Return [x, y] of the center of cell containing provided text 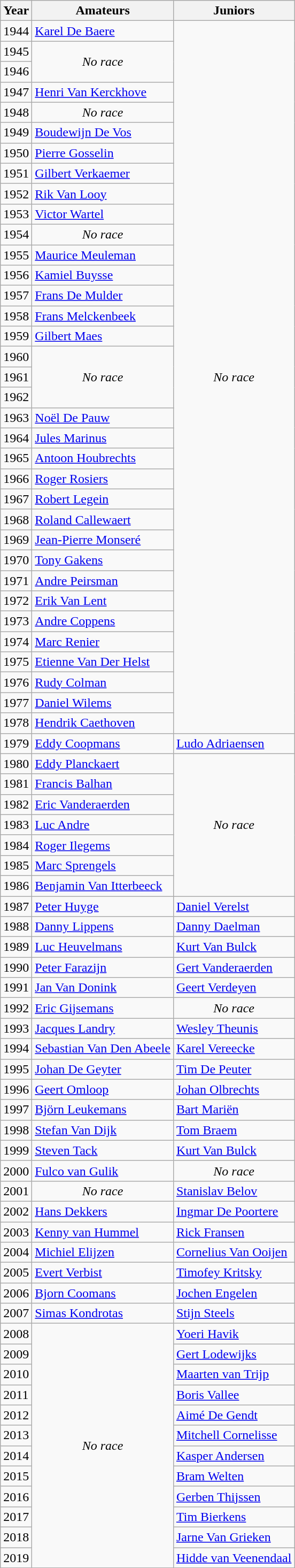
1969 [16, 540]
Robert Legein [103, 499]
2017 [16, 1517]
Rudy Colman [103, 682]
1963 [16, 418]
Geert Omloop [103, 1089]
1966 [16, 479]
Eddy Planckaert [103, 764]
1961 [16, 377]
Luc Heuvelmans [103, 947]
1956 [16, 275]
2019 [16, 1558]
Victor Wartel [103, 214]
Benjamin Van Itterbeeck [103, 886]
Tom Braem [234, 1130]
Kasper Andersen [234, 1456]
Stijn Steels [234, 1313]
Hidde van Veenendaal [234, 1558]
Aimé De Gendt [234, 1415]
1981 [16, 784]
Evert Verbist [103, 1273]
Frans De Mulder [103, 296]
Roland Callewaert [103, 519]
1958 [16, 316]
2014 [16, 1456]
1954 [16, 234]
Erik Van Lent [103, 601]
Ingmar De Poortere [234, 1211]
Boris Vallee [234, 1395]
Jarne Van Grieken [234, 1537]
2011 [16, 1395]
Danny Lippens [103, 927]
1945 [16, 51]
1970 [16, 560]
Stanislav Belov [234, 1191]
1986 [16, 886]
Karel De Baere [103, 31]
1982 [16, 804]
1980 [16, 764]
1952 [16, 194]
1965 [16, 458]
Johan De Geyter [103, 1069]
1957 [16, 296]
1985 [16, 865]
1998 [16, 1130]
2010 [16, 1374]
Simas Kondrotas [103, 1313]
2001 [16, 1191]
Tim De Peuter [234, 1069]
Gert Lodewijks [234, 1354]
Bart Mariën [234, 1110]
Juniors [234, 11]
Henri Van Kerckhove [103, 92]
Marc Sprengels [103, 865]
Stefan Van Dijk [103, 1130]
Timofey Kritsky [234, 1273]
1984 [16, 845]
1944 [16, 31]
1987 [16, 906]
1975 [16, 662]
Michiel Elijzen [103, 1252]
1992 [16, 1008]
1990 [16, 967]
2007 [16, 1313]
2009 [16, 1354]
Luc Andre [103, 825]
1948 [16, 112]
Pierre Gosselin [103, 153]
Amateurs [103, 11]
1977 [16, 703]
Geert Verdeyen [234, 988]
1994 [16, 1049]
2016 [16, 1496]
1953 [16, 214]
Eric Vanderaerden [103, 804]
2008 [16, 1334]
Boudewijn De Vos [103, 133]
1964 [16, 438]
Etienne Van Der Helst [103, 662]
2015 [16, 1476]
Cornelius Van Ooijen [234, 1252]
1950 [16, 153]
Fulco van Gulik [103, 1171]
1997 [16, 1110]
1972 [16, 601]
Ludo Adriaensen [234, 743]
Peter Farazijn [103, 967]
Eddy Coopmans [103, 743]
Maurice Meuleman [103, 255]
2018 [16, 1537]
Sebastian Van Den Abeele [103, 1049]
Jean-Pierre Monseré [103, 540]
1968 [16, 519]
1959 [16, 336]
Johan Olbrechts [234, 1089]
2013 [16, 1435]
Wesley Theunis [234, 1028]
Maarten van Trijp [234, 1374]
Jochen Engelen [234, 1293]
Karel Vereecke [234, 1049]
Gert Vanderaerden [234, 967]
1973 [16, 621]
1960 [16, 357]
1979 [16, 743]
Bram Welten [234, 1476]
1989 [16, 947]
Gilbert Maes [103, 336]
Gerben Thijssen [234, 1496]
Peter Huyge [103, 906]
1991 [16, 988]
Tim Bierkens [234, 1517]
Noël De Pauw [103, 418]
Year [16, 11]
Andre Coppens [103, 621]
2012 [16, 1415]
Marc Renier [103, 642]
2004 [16, 1252]
1983 [16, 825]
Frans Melckenbeek [103, 316]
2002 [16, 1211]
Antoon Houbrechts [103, 458]
1951 [16, 173]
2000 [16, 1171]
Eric Gijsemans [103, 1008]
Jules Marinus [103, 438]
Daniel Wilems [103, 703]
Steven Tack [103, 1150]
1988 [16, 927]
Danny Daelman [234, 927]
2003 [16, 1232]
Jacques Landry [103, 1028]
1947 [16, 92]
1995 [16, 1069]
Rick Fransen [234, 1232]
Roger Ilegems [103, 845]
1962 [16, 397]
Francis Balhan [103, 784]
2005 [16, 1273]
1999 [16, 1150]
Andre Peirsman [103, 580]
Hendrik Caethoven [103, 723]
Mitchell Cornelisse [234, 1435]
Hans Dekkers [103, 1211]
1974 [16, 642]
Björn Leukemans [103, 1110]
Roger Rosiers [103, 479]
1993 [16, 1028]
Yoeri Havik [234, 1334]
1996 [16, 1089]
1976 [16, 682]
Jan Van Donink [103, 988]
2006 [16, 1293]
Kamiel Buysse [103, 275]
Tony Gakens [103, 560]
Kenny van Hummel [103, 1232]
1946 [16, 72]
Daniel Verelst [234, 906]
1967 [16, 499]
1949 [16, 133]
1955 [16, 255]
Bjorn Coomans [103, 1293]
Gilbert Verkaemer [103, 173]
Rik Van Looy [103, 194]
1978 [16, 723]
1971 [16, 580]
